Output the [X, Y] coordinate of the center of the cell containing the given text.  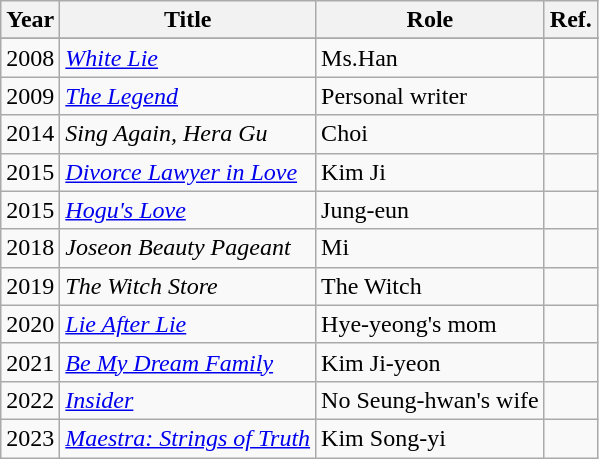
The Witch [430, 286]
Joseon Beauty Pageant [188, 248]
2014 [30, 134]
Maestra: Strings of Truth [188, 438]
Personal writer [430, 96]
White Lie [188, 58]
The Witch Store [188, 286]
Kim Song-yi [430, 438]
2009 [30, 96]
Hye-yeong's mom [430, 324]
Choi [430, 134]
Ms.Han [430, 58]
2020 [30, 324]
Lie After Lie [188, 324]
No Seung-hwan's wife [430, 400]
2019 [30, 286]
Ref. [570, 20]
Title [188, 20]
Divorce Lawyer in Love [188, 172]
2023 [30, 438]
Year [30, 20]
Role [430, 20]
Sing Again, Hera Gu [188, 134]
The Legend [188, 96]
Jung-eun [430, 210]
Kim Ji [430, 172]
Be My Dream Family [188, 362]
Hogu's Love [188, 210]
2018 [30, 248]
Mi [430, 248]
2021 [30, 362]
Kim Ji-yeon [430, 362]
Insider [188, 400]
2008 [30, 58]
2022 [30, 400]
